Capture the cell that displays the provided text and extract its [X, Y] central coordinate. 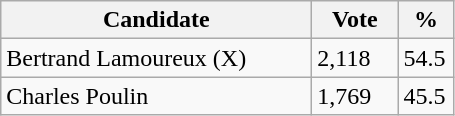
Charles Poulin [156, 96]
Vote [355, 20]
% [426, 20]
Candidate [156, 20]
1,769 [355, 96]
2,118 [355, 58]
Bertrand Lamoureux (X) [156, 58]
54.5 [426, 58]
45.5 [426, 96]
